Return the [X, Y] coordinate for the center point of the cell that contains the specified text.  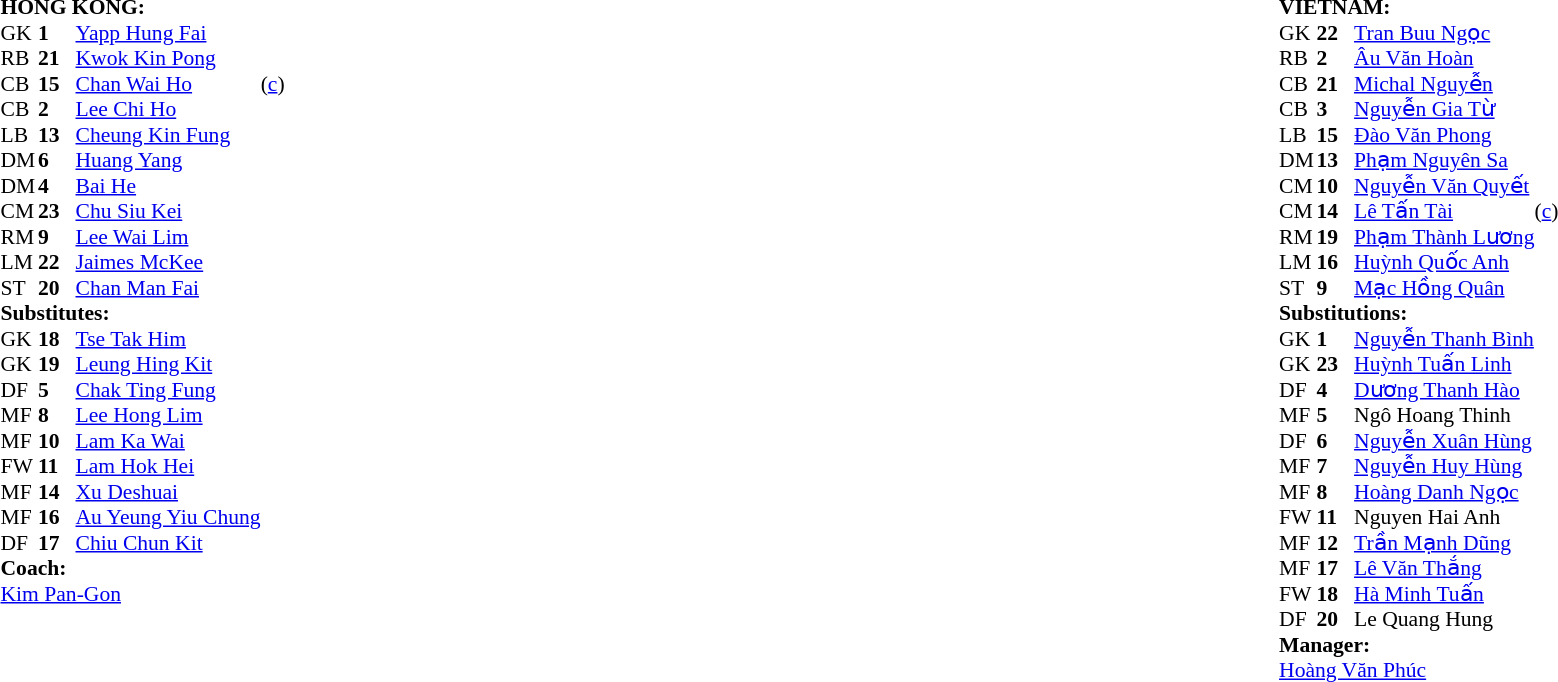
Mạc Hồng Quân [1444, 288]
Leung Hing Kit [168, 365]
Coach: [142, 569]
Nguyễn Xuân Hùng [1444, 441]
Substitutions: [1406, 313]
Lê Văn Thắng [1444, 569]
Chu Siu Kei [168, 211]
Au Yeung Yiu Chung [168, 517]
Trần Mạnh Dũng [1444, 543]
Nguyễn Huy Hùng [1444, 467]
Yapp Hung Fai [168, 33]
Lam Hok Hei [168, 467]
Jaimes McKee [168, 263]
Huỳnh Quốc Anh [1444, 263]
Manager: [1406, 645]
Bai He [168, 186]
Lee Wai Lim [168, 237]
Âu Văn Hoàn [1444, 59]
Hoàng Danh Ngọc [1444, 492]
Michal Nguyễn [1444, 84]
Nguyễn Thanh Bình [1444, 339]
Ngô Hoang Thinh [1444, 415]
Huỳnh Tuấn Linh [1444, 365]
Tran Buu Ngọc [1444, 33]
Huang Yang [168, 161]
Lee Hong Lim [168, 415]
Chiu Chun Kit [168, 543]
Đào Văn Phong [1444, 135]
7 [1336, 467]
Substitutes: [142, 313]
Chan Wai Ho [168, 84]
12 [1336, 543]
Xu Deshuai [168, 492]
Chak Ting Fung [168, 390]
Lê Tấn Tài [1444, 211]
Kim Pan-Gon [142, 594]
Hà Minh Tuấn [1444, 594]
Lee Chi Ho [168, 109]
Phạm Nguyên Sa [1444, 161]
Nguyễn Gia Từ [1444, 109]
Chan Man Fai [168, 288]
3 [1336, 109]
Le Quang Hung [1444, 619]
Cheung Kin Fung [168, 135]
Dương Thanh Hào [1444, 390]
Tse Tak Him [168, 339]
Kwok Kin Pong [168, 59]
Nguyen Hai Anh [1444, 517]
Phạm Thành Lương [1444, 237]
Lam Ka Wai [168, 441]
Nguyễn Văn Quyết [1444, 186]
